Provide the (x, y) coordinate of the cell's center where the given text is located.  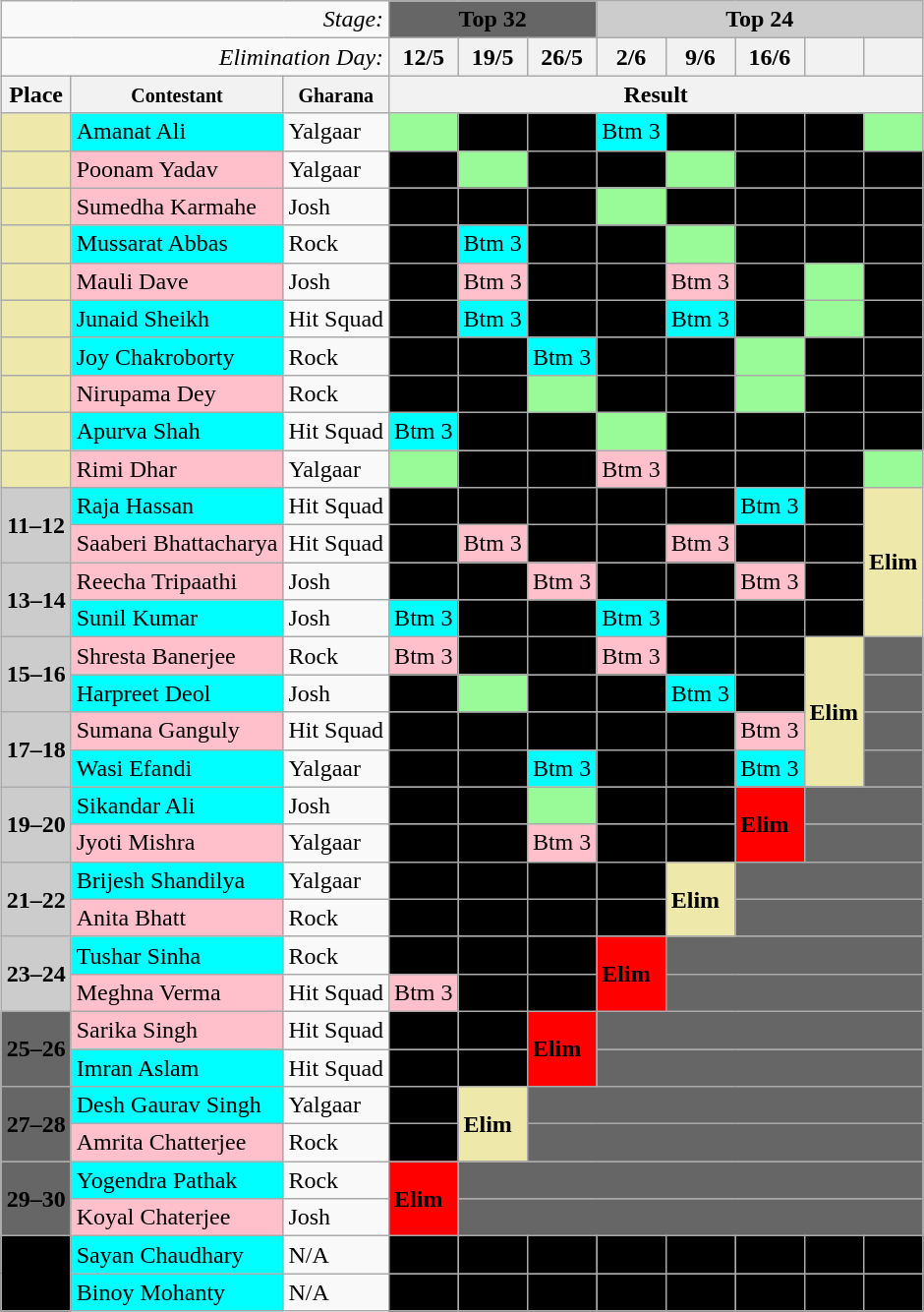
2/6 (631, 57)
Stage: (195, 20)
Anita Bhatt (177, 918)
15–16 (35, 675)
Binoy Mohanty (177, 1292)
13–14 (35, 600)
Junaid Sheikh (177, 319)
Sumana Ganguly (177, 731)
25–26 (35, 1048)
17–18 (35, 749)
Sumedha Karmahe (177, 207)
Joy Chakroborty (177, 356)
Desh Gaurav Singh (177, 1105)
Sayan Chaudhary (177, 1255)
16/6 (770, 57)
27–28 (35, 1124)
11–12 (35, 525)
Poonam Yadav (177, 169)
19/5 (492, 57)
26/5 (561, 57)
Sikandar Ali (177, 805)
9/6 (700, 57)
Tushar Sinha (177, 955)
Harpreet Deol (177, 693)
Result (657, 94)
Place (35, 94)
Wasi Efandi (177, 768)
21–22 (35, 899)
31–32 (35, 1274)
Reecha Tripaathi (177, 581)
Top 24 (760, 20)
Yogendra Pathak (177, 1180)
29–30 (35, 1199)
Top 32 (493, 20)
Amrita Chatterjee (177, 1143)
Koyal Chaterjee (177, 1218)
Rimi Dhar (177, 469)
Saaberi Bhattacharya (177, 544)
Jyoti Mishra (177, 843)
Elimination Day: (195, 57)
Contestant (177, 94)
Mauli Dave (177, 281)
12/5 (424, 57)
Apurva Shah (177, 431)
19–20 (35, 824)
Gharana (336, 94)
Sunil Kumar (177, 619)
Sarika Singh (177, 1030)
23–24 (35, 974)
Imran Aslam (177, 1067)
Meghna Verma (177, 992)
Nirupama Dey (177, 393)
Raja Hassan (177, 507)
Amanat Ali (177, 132)
Brijesh Shandilya (177, 880)
Shresta Banerjee (177, 656)
Mussarat Abbas (177, 244)
